Provide the [X, Y] coordinate of the cell's center where the given text is located.  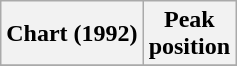
Peakposition [189, 34]
Chart (1992) [72, 34]
